Determine the [x, y] coordinate at the center of the cell enclosing the given text.  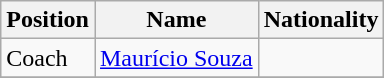
Name [176, 20]
Coach [48, 58]
Position [48, 20]
Maurício Souza [176, 58]
Nationality [321, 20]
